From the cell containing the given text, extract its center point as [X, Y] coordinate. 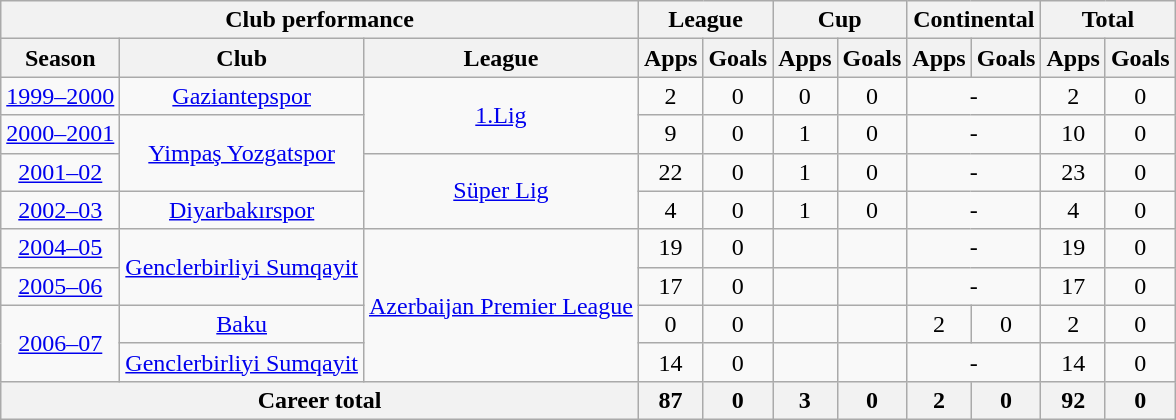
2005–06 [60, 286]
22 [670, 172]
2000–2001 [60, 134]
Gaziantepspor [242, 96]
Season [60, 58]
87 [670, 400]
Baku [242, 324]
10 [1073, 134]
Cup [840, 20]
Career total [320, 400]
9 [670, 134]
Club performance [320, 20]
2002–03 [60, 210]
2006–07 [60, 343]
Azerbaijan Premier League [500, 305]
Yimpaş Yozgatspor [242, 153]
Club [242, 58]
Süper Lig [500, 191]
2001–02 [60, 172]
1.Lig [500, 115]
1999–2000 [60, 96]
3 [805, 400]
Diyarbakırspor [242, 210]
92 [1073, 400]
2004–05 [60, 248]
Continental [974, 20]
23 [1073, 172]
Total [1108, 20]
